Search for the cell housing the specified text and yield its (X, Y) center coordinate. 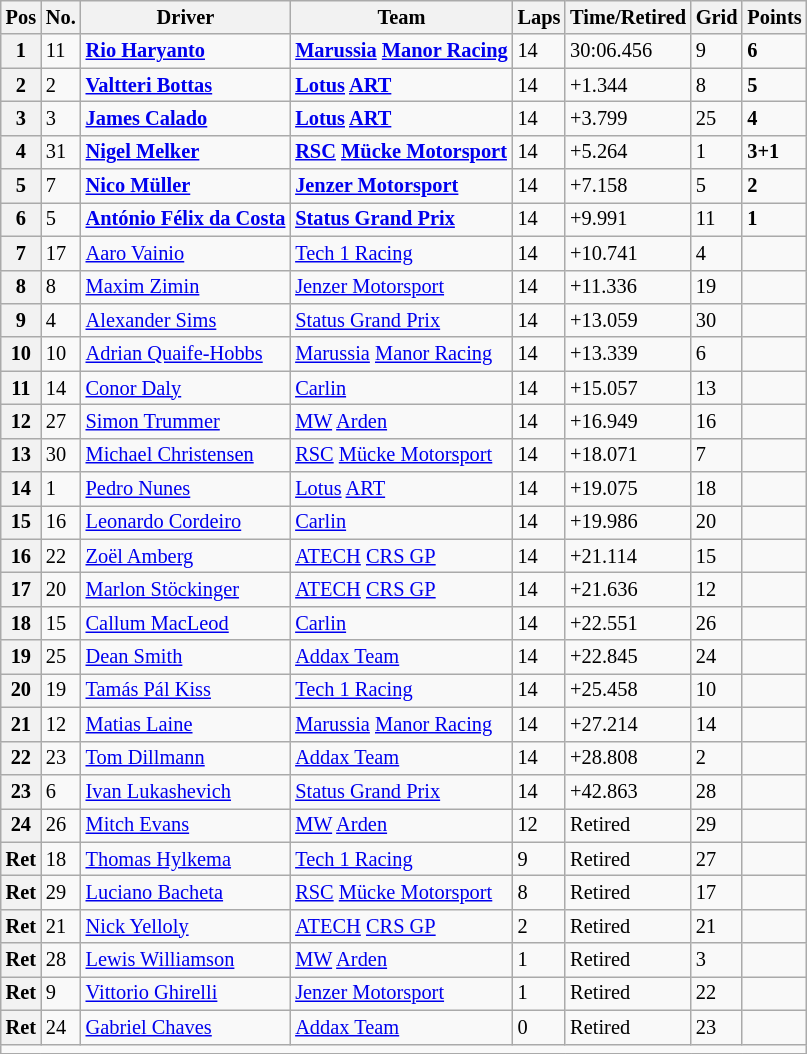
Aaro Vainio (186, 253)
+22.551 (628, 623)
+7.158 (628, 186)
+15.057 (628, 388)
+11.336 (628, 287)
Adrian Quaife-Hobbs (186, 354)
+16.949 (628, 421)
+5.264 (628, 152)
Thomas Hylkema (186, 859)
0 (540, 1027)
+28.808 (628, 758)
Valtteri Bottas (186, 85)
Nigel Melker (186, 152)
+1.344 (628, 85)
Nico Müller (186, 186)
António Félix da Costa (186, 219)
+27.214 (628, 724)
James Calado (186, 118)
Maxim Zimin (186, 287)
+10.741 (628, 253)
Mitch Evans (186, 825)
Alexander Sims (186, 320)
Lewis Williamson (186, 960)
+3.799 (628, 118)
+21.636 (628, 589)
Laps (540, 17)
Michael Christensen (186, 455)
Conor Daly (186, 388)
Rio Haryanto (186, 51)
+18.071 (628, 455)
+21.114 (628, 556)
Points (774, 17)
+25.458 (628, 690)
+19.075 (628, 489)
31 (61, 152)
Gabriel Chaves (186, 1027)
No. (61, 17)
3+1 (774, 152)
Pedro Nunes (186, 489)
+13.339 (628, 354)
Simon Trummer (186, 421)
Grid (717, 17)
+9.991 (628, 219)
Zoël Amberg (186, 556)
Nick Yelloly (186, 926)
Tamás Pál Kiss (186, 690)
Driver (186, 17)
Vittorio Ghirelli (186, 993)
+13.059 (628, 320)
Time/Retired (628, 17)
+42.863 (628, 791)
Callum MacLeod (186, 623)
Leonardo Cordeiro (186, 522)
30:06.456 (628, 51)
Luciano Bacheta (186, 892)
Ivan Lukashevich (186, 791)
+19.986 (628, 522)
Tom Dillmann (186, 758)
Marlon Stöckinger (186, 589)
Pos (21, 17)
+22.845 (628, 657)
Team (401, 17)
Dean Smith (186, 657)
Matias Laine (186, 724)
